Determine the [x, y] coordinate at the center of the cell enclosing the given text.  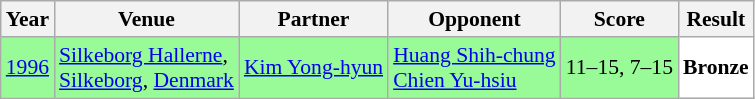
11–15, 7–15 [620, 68]
Bronze [716, 68]
Opponent [474, 19]
Score [620, 19]
Result [716, 19]
Kim Yong-hyun [314, 68]
Huang Shih-chung Chien Yu-hsiu [474, 68]
Venue [146, 19]
Year [28, 19]
1996 [28, 68]
Silkeborg Hallerne,Silkeborg, Denmark [146, 68]
Partner [314, 19]
